Return (x, y) of the center of cell containing provided text 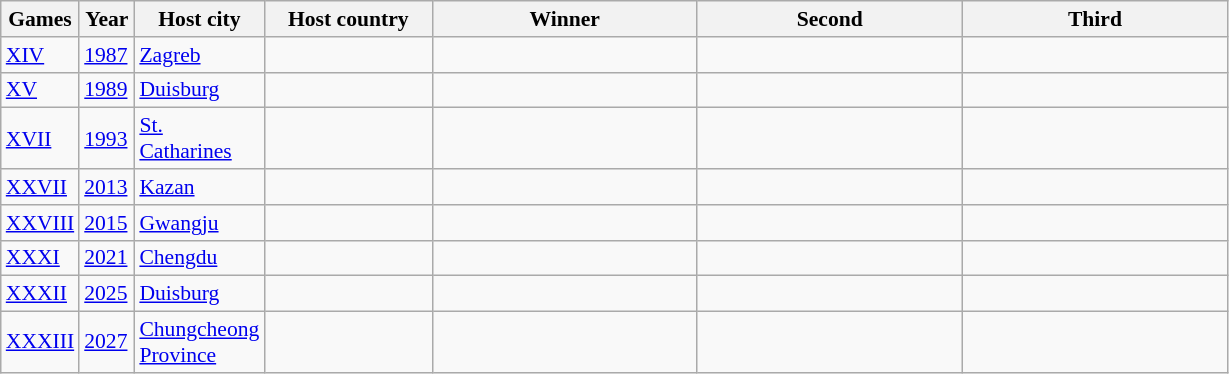
Kazan (199, 187)
Third (1094, 19)
2025 (106, 294)
2021 (106, 258)
Winner (564, 19)
Host city (199, 19)
2013 (106, 187)
1987 (106, 55)
2015 (106, 223)
Games (40, 19)
Host country (348, 19)
Zagreb (199, 55)
XIV (40, 55)
Chungcheong Province (199, 342)
XV (40, 90)
XXXI (40, 258)
XXXII (40, 294)
2027 (106, 342)
1993 (106, 138)
Year (106, 19)
Gwangju (199, 223)
Second (830, 19)
1989 (106, 90)
St. Catharines (199, 138)
XVII (40, 138)
XXVII (40, 187)
XXVIII (40, 223)
Chengdu (199, 258)
XXXIII (40, 342)
